Provide the (X, Y) coordinate of the cell's center where the given text is located.  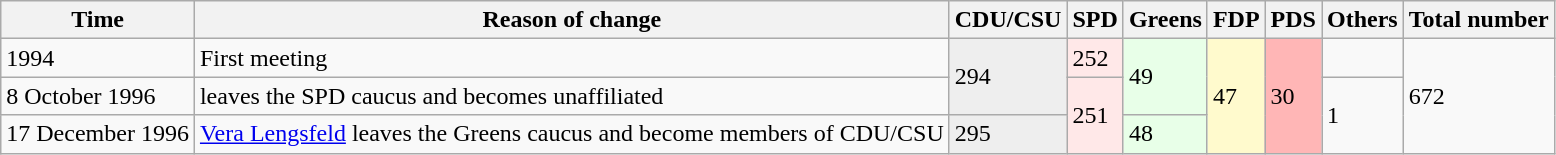
PDS (1293, 20)
17 December 1996 (98, 134)
Total number (1478, 20)
Greens (1165, 20)
251 (1095, 115)
Time (98, 20)
48 (1165, 134)
First meeting (572, 58)
295 (1008, 134)
294 (1008, 77)
252 (1095, 58)
Others (1363, 20)
Vera Lengsfeld leaves the Greens caucus and become members of CDU/CSU (572, 134)
8 October 1996 (98, 96)
Reason of change (572, 20)
leaves the SPD caucus and becomes unaffiliated (572, 96)
672 (1478, 96)
1 (1363, 115)
47 (1236, 96)
49 (1165, 77)
FDP (1236, 20)
SPD (1095, 20)
CDU/CSU (1008, 20)
1994 (98, 58)
30 (1293, 96)
